Locate the cell with the specified text and output its [X, Y] center coordinate. 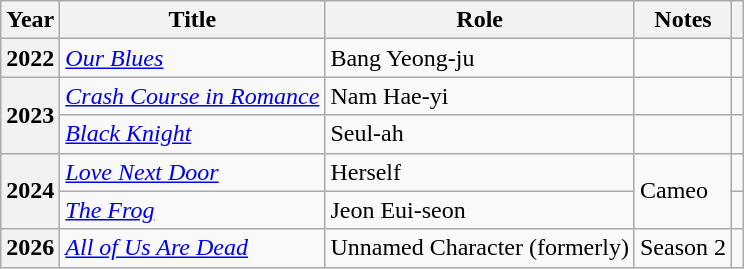
Herself [480, 172]
Year [30, 20]
Role [480, 20]
Nam Hae-yi [480, 96]
2026 [30, 248]
Black Knight [192, 134]
Crash Course in Romance [192, 96]
Our Blues [192, 58]
Bang Yeong-ju [480, 58]
Notes [682, 20]
Season 2 [682, 248]
The Frog [192, 210]
2023 [30, 115]
Love Next Door [192, 172]
Title [192, 20]
Cameo [682, 191]
Seul-ah [480, 134]
Jeon Eui-seon [480, 210]
2022 [30, 58]
All of Us Are Dead [192, 248]
Unnamed Character (formerly) [480, 248]
2024 [30, 191]
